Return the [X, Y] coordinate for the center point of the cell that contains the specified text.  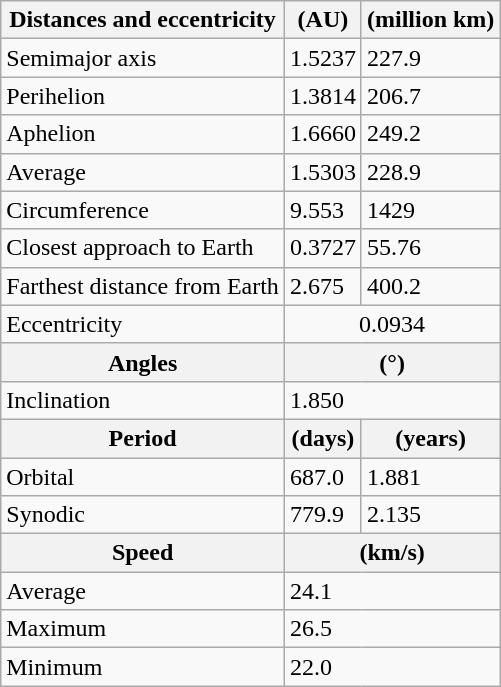
206.7 [430, 96]
Farthest distance from Earth [143, 286]
9.553 [322, 210]
400.2 [430, 286]
(years) [430, 438]
(km/s) [392, 553]
(million km) [430, 20]
227.9 [430, 58]
(days) [322, 438]
22.0 [392, 667]
(°) [392, 362]
0.0934 [392, 324]
Circumference [143, 210]
1.3814 [322, 96]
Angles [143, 362]
Period [143, 438]
1.5237 [322, 58]
(AU) [322, 20]
Aphelion [143, 134]
687.0 [322, 477]
Synodic [143, 515]
228.9 [430, 172]
Closest approach to Earth [143, 248]
Semimajor axis [143, 58]
Orbital [143, 477]
Speed [143, 553]
1.5303 [322, 172]
1.6660 [322, 134]
0.3727 [322, 248]
Inclination [143, 400]
Eccentricity [143, 324]
Maximum [143, 629]
1429 [430, 210]
55.76 [430, 248]
1.881 [430, 477]
249.2 [430, 134]
779.9 [322, 515]
Perihelion [143, 96]
Minimum [143, 667]
26.5 [392, 629]
2.675 [322, 286]
Distances and eccentricity [143, 20]
1.850 [392, 400]
2.135 [430, 515]
24.1 [392, 591]
